Output the (X, Y) coordinate of the center of the cell containing the given text.  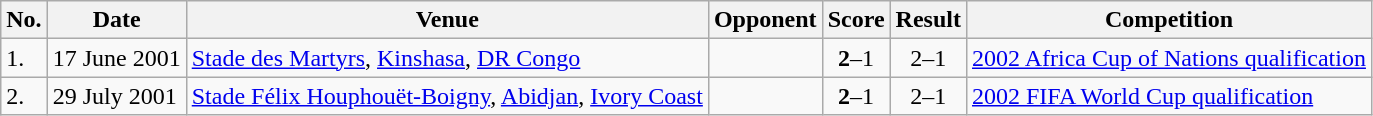
29 July 2001 (116, 96)
1. (24, 58)
Opponent (765, 20)
Date (116, 20)
Result (928, 20)
2. (24, 96)
Stade Félix Houphouët-Boigny, Abidjan, Ivory Coast (447, 96)
Score (856, 20)
No. (24, 20)
17 June 2001 (116, 58)
Venue (447, 20)
Stade des Martyrs, Kinshasa, DR Congo (447, 58)
2002 Africa Cup of Nations qualification (1168, 58)
Competition (1168, 20)
2002 FIFA World Cup qualification (1168, 96)
